Return the [X, Y] coordinate for the center point of the cell that contains the specified text.  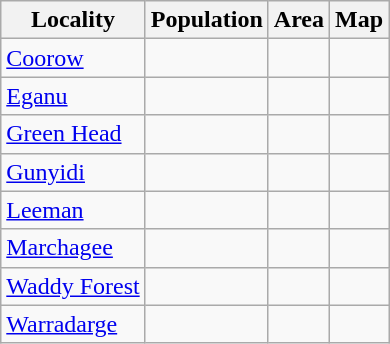
Population [206, 20]
Waddy Forest [73, 286]
Map [360, 20]
Eganu [73, 96]
Coorow [73, 58]
Green Head [73, 134]
Gunyidi [73, 172]
Locality [73, 20]
Marchagee [73, 248]
Leeman [73, 210]
Area [298, 20]
Warradarge [73, 324]
